Detect which cell encompasses the target text, then output its [x, y] center coordinate. 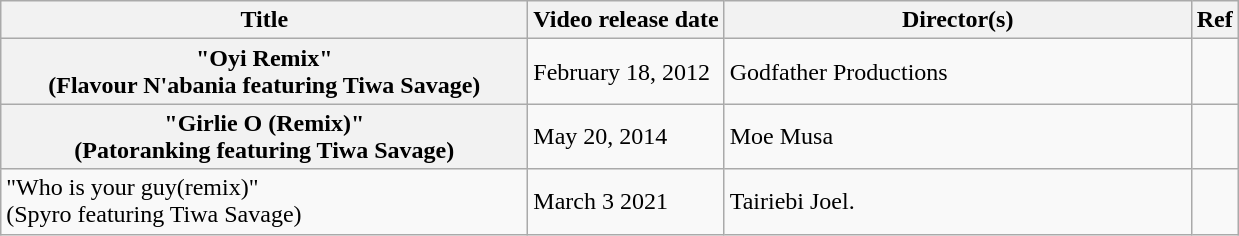
"Girlie O (Remix)" (Patoranking featuring Tiwa Savage) [264, 136]
"Who is your guy(remix)"(Spyro featuring Tiwa Savage) [264, 202]
March 3 2021 [626, 202]
"Oyi Remix" (Flavour N'abania featuring Tiwa Savage) [264, 72]
Godfather Productions [958, 72]
Moe Musa [958, 136]
Tairiebi Joel. [958, 202]
Video release date [626, 20]
Ref [1214, 20]
February 18, 2012 [626, 72]
Title [264, 20]
May 20, 2014 [626, 136]
Director(s) [958, 20]
